Determine the [X, Y] coordinate at the center of the cell enclosing the given text.  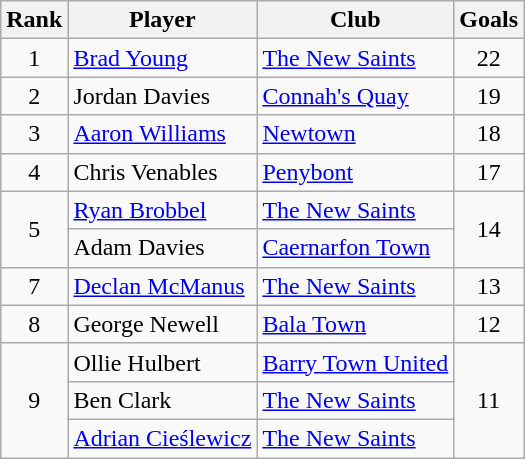
Rank [34, 20]
17 [489, 172]
8 [34, 324]
Chris Venables [162, 172]
11 [489, 400]
18 [489, 134]
George Newell [162, 324]
4 [34, 172]
Brad Young [162, 58]
Jordan Davies [162, 96]
Goals [489, 20]
Caernarfon Town [356, 248]
Ben Clark [162, 400]
14 [489, 229]
Barry Town United [356, 362]
2 [34, 96]
Newtown [356, 134]
Ryan Brobbel [162, 210]
5 [34, 229]
1 [34, 58]
Declan McManus [162, 286]
22 [489, 58]
Ollie Hulbert [162, 362]
Aaron Williams [162, 134]
9 [34, 400]
19 [489, 96]
Player [162, 20]
13 [489, 286]
3 [34, 134]
Bala Town [356, 324]
Adrian Cieślewicz [162, 438]
12 [489, 324]
Club [356, 20]
Adam Davies [162, 248]
Connah's Quay [356, 96]
7 [34, 286]
Penybont [356, 172]
